Pinpoint the cell where the given text exists, returning its (X, Y) midpoint coordinate. 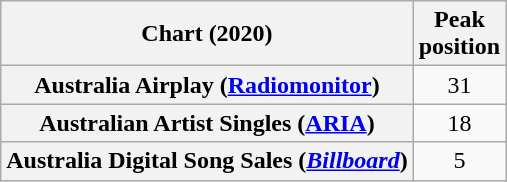
Australian Artist Singles (ARIA) (207, 123)
Chart (2020) (207, 34)
18 (459, 123)
31 (459, 85)
Peakposition (459, 34)
Australia Digital Song Sales (Billboard) (207, 161)
Australia Airplay (Radiomonitor) (207, 85)
5 (459, 161)
